Return the (X, Y) coordinate for the center point of the cell that contains the specified text.  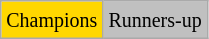
Champions (52, 20)
Runners-up (155, 20)
